Scan for the cell matching the given text and deliver its [x, y] coordinate at center. 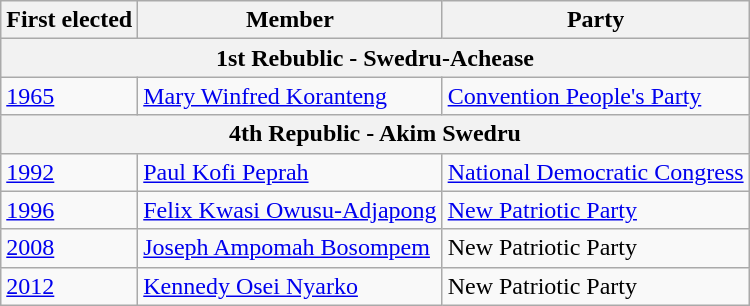
Convention People's Party [596, 96]
Kennedy Osei Nyarko [290, 286]
Joseph Ampomah Bosompem [290, 248]
Mary Winfred Koranteng [290, 96]
Member [290, 20]
4th Republic - Akim Swedru [375, 134]
1996 [70, 210]
1992 [70, 172]
1965 [70, 96]
National Democratic Congress [596, 172]
2008 [70, 248]
1st Rebublic - Swedru-Achease [375, 58]
Party [596, 20]
2012 [70, 286]
First elected [70, 20]
Felix Kwasi Owusu-Adjapong [290, 210]
Paul Kofi Peprah [290, 172]
